Return [X, Y] of the center of cell containing provided text 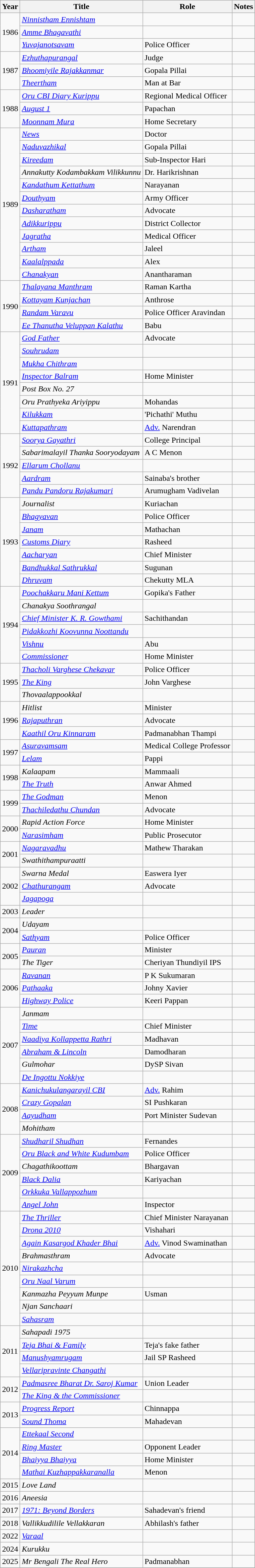
News [82, 134]
Kanichukulangarayil CBI [82, 1090]
Soorya Gayathri [82, 440]
Inspector Balram [82, 376]
Gopika's Father [187, 593]
Oru Prathyeka Ariyippu [82, 402]
Pappi [187, 758]
1990 [10, 306]
Aardram [82, 478]
Padmanabhan Thampi [187, 733]
Notes [243, 7]
Sub-Inspector Hari [187, 160]
Cheriyan Thundiyil IPS [187, 962]
Artham [82, 249]
Ninnistham Ennishtam [82, 19]
SI Pushkaran [187, 1103]
Padmasree Bharat Dr. Saroj Kumar [82, 1383]
Oru Naal Varum [82, 1281]
'Pichathi' Muthu [187, 415]
John Varghese [187, 682]
P K Sukumaran [187, 975]
Damodharan [187, 1052]
Abhilash's father [187, 1523]
Again Kasargod Khader Bhai [82, 1243]
1996 [10, 720]
The King [82, 682]
Bhaiyya Bhaiyya [82, 1460]
Janmam [82, 1014]
Commissioner [82, 657]
Teja's fake father [187, 1345]
Doctor [187, 134]
Anthrose [187, 300]
Pathaaka [82, 988]
Teja Bhai & Family [82, 1345]
Randam Varavu [82, 312]
Drona 2010 [82, 1230]
Hitlist [82, 707]
Easwera Iyer [187, 873]
Udayam [82, 924]
Mahadevan [187, 1421]
Naduvazhikal [82, 147]
Sathyam [82, 937]
Moonnam Mura [82, 121]
1989 [10, 204]
1988 [10, 108]
Sahadevan's friend [187, 1510]
Kariyachan [187, 1179]
Title [82, 7]
Kurukku [82, 1549]
Adv. Vinod Swaminathan [187, 1243]
Mathew Tharakan [187, 848]
Role [187, 7]
Chekutty MLA [187, 580]
Dr. Harikrishnan [187, 172]
Mukha Chithram [82, 363]
Padmanabhan [187, 1561]
Adikkurippu [82, 223]
2008 [10, 1109]
Theertham [82, 83]
Kottayam Kunjachan [82, 300]
Sachithandan [187, 618]
Mr Bengali The Real Hero [82, 1561]
Orkkuka Vallappozhum [82, 1192]
Vellaripravinte Changathi [82, 1370]
Mohandas [187, 402]
College Principal [187, 440]
Annakutty Kodambakkam Vilikkunnu [82, 172]
Chanakya Soothrangal [82, 606]
Kanmazha Peyyum Munpe [82, 1294]
Madhavan [187, 1039]
Rasheed [187, 542]
Thacholi Varghese Chekavar [82, 669]
Johny Xavier [187, 988]
1991 [10, 382]
Bhargavan [187, 1166]
Love Land [82, 1485]
Varaal [82, 1536]
Usman [187, 1294]
Ee Thanutha Veluppan Kalathu [82, 325]
2006 [10, 988]
Alex [187, 262]
1994 [10, 625]
Adv. Rahim [187, 1090]
Medical College Professor [187, 746]
Kilukkam [82, 415]
2003 [10, 911]
1993 [10, 542]
Mammaali [187, 771]
Naadiya Kollappetta Rathri [82, 1039]
Pidakkozhi Koovunna Noottandu [82, 631]
Asuravamsam [82, 746]
2011 [10, 1351]
The Thriller [82, 1217]
Journalist [82, 504]
DySP Sivan [187, 1064]
Aacharyan [82, 554]
Keeri Pappan [187, 1001]
Medical Officer [187, 236]
Poochakkaru Mani Kettum [82, 593]
Vishnu [82, 644]
Chief Minister K. R. Gowthami [82, 618]
Aayudham [82, 1115]
Babu [187, 325]
1971: Beyond Borders [82, 1510]
Bandhukkal Sathrukkal [82, 568]
The Godman [82, 797]
Judge [187, 58]
Ettekaal Second [82, 1434]
Gulmohar [82, 1064]
Mathai Kuzhappakkaranalla [82, 1472]
Kalaapam [82, 771]
2017 [10, 1510]
Thachiledathu Chundan [82, 810]
Arumugham Vadivelan [187, 491]
1999 [10, 803]
Black Dalia [82, 1179]
Kandathum Kettathum [82, 185]
2001 [10, 854]
Army Officer [187, 198]
Jagapoga [82, 899]
Highway Police [82, 1001]
Swathithampuraatti [82, 861]
Mohitham [82, 1128]
2018 [10, 1523]
Angel John [82, 1205]
2005 [10, 956]
Amme Bhagavathi [82, 32]
Kuttapathram [82, 427]
Sahasram [82, 1319]
Vishahari [187, 1230]
2013 [10, 1415]
Dasharatham [82, 211]
Leader [82, 911]
Souhrudam [82, 351]
2022 [10, 1536]
Oru CBI Diary Kurippu [82, 96]
Chathurangam [82, 886]
Public Prosecutor [187, 835]
1987 [10, 70]
Jaleel [187, 249]
Dhruvam [82, 580]
2002 [10, 886]
Chagathikoottam [82, 1166]
De Ingottu Nokkiye [82, 1077]
Man at Bar [187, 83]
God Father [82, 338]
Crazy Gopalan [82, 1103]
Sainaba's brother [187, 478]
Pauran [82, 950]
August 1 [82, 108]
Anantharaman [187, 274]
Home Secretary [187, 121]
Yuvajanotsavam [82, 45]
Adv. Narendran [187, 427]
Abraham & Lincoln [82, 1052]
The Tiger [82, 962]
Ezhuthapurangal [82, 58]
Narayanan [187, 185]
Ellarum Chollanu [82, 465]
Inspector [187, 1205]
Vallikkudilile Vellakkaran [82, 1523]
Progress Report [82, 1409]
Customs Diary [82, 542]
Ring Master [82, 1447]
2010 [10, 1268]
1997 [10, 752]
The King & the Commissioner [82, 1396]
1986 [10, 32]
Narasimham [82, 835]
Year [10, 7]
1998 [10, 777]
Swarna Medal [82, 873]
Kaalalppada [82, 262]
Nirakazhcha [82, 1268]
Sugunan [187, 568]
2012 [10, 1390]
Regional Medical Officer [187, 96]
Njan Sanchaari [82, 1306]
Police Officer Aravindan [187, 312]
Brahmasthram [82, 1256]
2024 [10, 1549]
Time [82, 1026]
Aneesia [82, 1498]
Sound Thoma [82, 1421]
2009 [10, 1173]
2016 [10, 1498]
Mathachan [187, 529]
2007 [10, 1045]
Bhagyavan [82, 516]
Kaathil Oru Kinnaram [82, 733]
Bhoomiyile Rajakkanmar [82, 70]
Jail SP Rasheed [187, 1357]
Union Leader [187, 1383]
Douthyam [82, 198]
2004 [10, 930]
Chinnappa [187, 1409]
Ravanan [82, 975]
Jagratha [82, 236]
Kuriachan [187, 504]
Raman Kartha [187, 287]
Oru Black and White Kudumbam [82, 1153]
District Collector [187, 223]
Kireedam [82, 160]
2000 [10, 829]
Rajaputhran [82, 720]
1995 [10, 682]
Manushyamrugam [82, 1357]
Abu [187, 644]
Thovaalappookkal [82, 695]
Papachan [187, 108]
Fernandes [187, 1141]
2025 [10, 1561]
1992 [10, 465]
2015 [10, 1485]
Sahapadi 1975 [82, 1332]
2014 [10, 1453]
Post Box No. 27 [82, 389]
Pandu Pandoru Rajakumari [82, 491]
Chief Minister Narayanan [187, 1217]
Rapid Action Force [82, 822]
Anwar Ahmed [187, 784]
Lelam [82, 758]
Chanakyan [82, 274]
Thalayana Manthram [82, 287]
Sabarimalayil Thanka Sooryodayam [82, 453]
A C Menon [187, 453]
Shudharil Shudhan [82, 1141]
Opponent Leader [187, 1447]
Nagaravadhu [82, 848]
The Truth [82, 784]
Port Minister Sudevan [187, 1115]
Janam [82, 529]
